Scan for the cell matching the given text and deliver its (X, Y) coordinate at center. 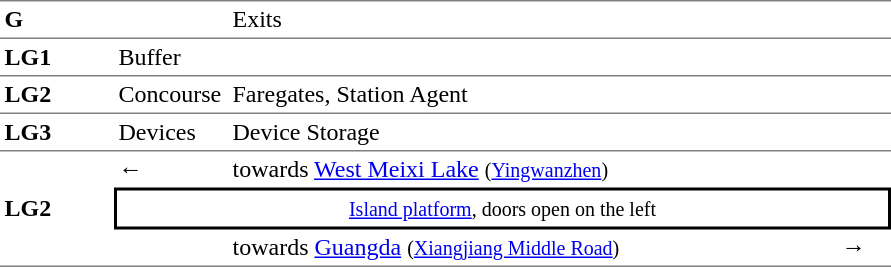
LG2 (57, 95)
Concourse (171, 95)
towards West Meixi Lake (Yingwanzhen) (532, 170)
LG3 (57, 133)
Island platform, doors open on the left (502, 209)
Devices (171, 133)
← (171, 170)
Faregates, Station Agent (532, 95)
G (57, 20)
LG1 (57, 58)
Exits (532, 20)
Buffer (171, 58)
Device Storage (532, 133)
